Output the [x, y] coordinate of the center of the cell containing the given text.  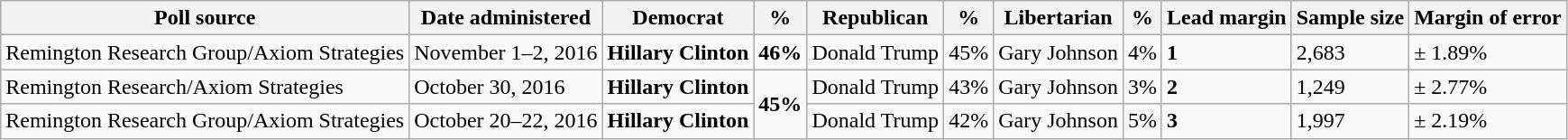
Republican [876, 18]
4% [1142, 52]
42% [968, 121]
1 [1226, 52]
3 [1226, 121]
Libertarian [1059, 18]
1,249 [1350, 87]
1,997 [1350, 121]
Remington Research/Axiom Strategies [206, 87]
5% [1142, 121]
October 30, 2016 [506, 87]
± 1.89% [1488, 52]
October 20–22, 2016 [506, 121]
± 2.19% [1488, 121]
November 1–2, 2016 [506, 52]
Date administered [506, 18]
2 [1226, 87]
46% [781, 52]
Sample size [1350, 18]
Lead margin [1226, 18]
43% [968, 87]
Poll source [206, 18]
Democrat [678, 18]
± 2.77% [1488, 87]
Margin of error [1488, 18]
2,683 [1350, 52]
3% [1142, 87]
